Locate the cell with the specified text and output its (X, Y) center coordinate. 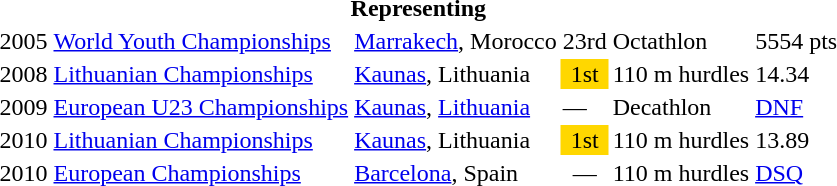
European U23 Championships (201, 107)
Decathlon (680, 107)
Octathlon (680, 41)
World Youth Championships (201, 41)
Marrakech, Morocco (456, 41)
— (584, 107)
23rd (584, 41)
